Find where the given text appears and provide that cell's center as (x, y) coordinate. 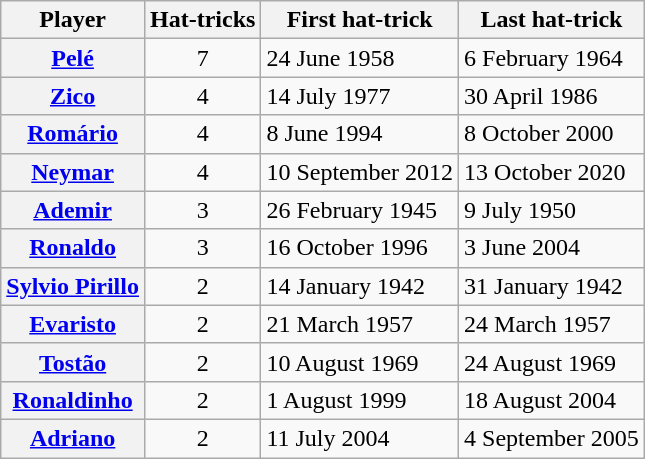
16 October 1996 (360, 248)
21 March 1957 (360, 324)
10 September 2012 (360, 172)
Evaristo (73, 324)
24 June 1958 (360, 58)
9 July 1950 (552, 210)
Player (73, 20)
1 August 1999 (360, 400)
24 August 1969 (552, 362)
6 February 1964 (552, 58)
10 August 1969 (360, 362)
30 April 1986 (552, 96)
Zico (73, 96)
First hat-trick (360, 20)
14 January 1942 (360, 286)
3 June 2004 (552, 248)
26 February 1945 (360, 210)
24 March 1957 (552, 324)
Hat-tricks (202, 20)
31 January 1942 (552, 286)
Ronaldo (73, 248)
Last hat-trick (552, 20)
Adriano (73, 438)
Ademir (73, 210)
8 June 1994 (360, 134)
4 September 2005 (552, 438)
8 October 2000 (552, 134)
Ronaldinho (73, 400)
Sylvio Pirillo (73, 286)
Romário (73, 134)
11 July 2004 (360, 438)
18 August 2004 (552, 400)
Pelé (73, 58)
Tostão (73, 362)
7 (202, 58)
13 October 2020 (552, 172)
14 July 1977 (360, 96)
Neymar (73, 172)
